Scan for the cell matching the given text and deliver its (X, Y) coordinate at center. 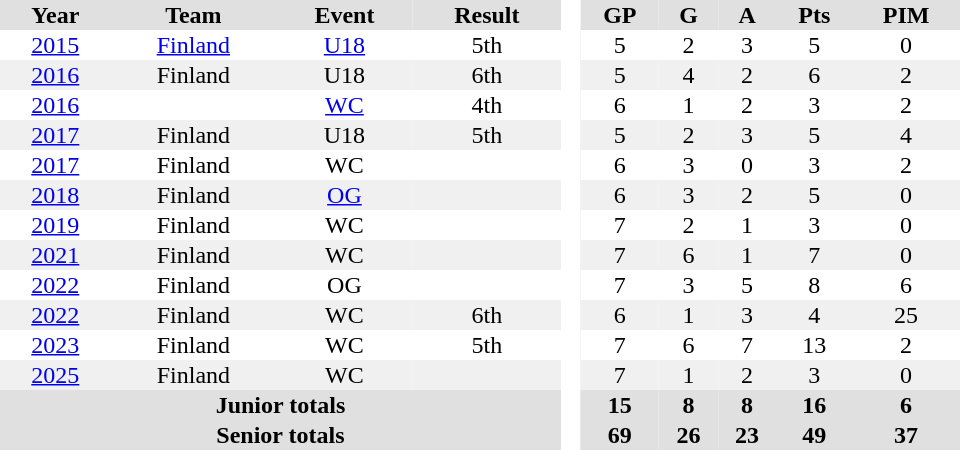
23 (748, 435)
2025 (56, 375)
2023 (56, 345)
Team (194, 15)
Pts (814, 15)
16 (814, 405)
Year (56, 15)
Senior totals (280, 435)
13 (814, 345)
2018 (56, 195)
Result (487, 15)
37 (906, 435)
2021 (56, 255)
26 (688, 435)
Event (344, 15)
A (748, 15)
4th (487, 105)
69 (620, 435)
GP (620, 15)
G (688, 15)
15 (620, 405)
2019 (56, 225)
49 (814, 435)
Junior totals (280, 405)
25 (906, 315)
2015 (56, 45)
PIM (906, 15)
